From the cell containing the given text, extract its center point as [X, Y] coordinate. 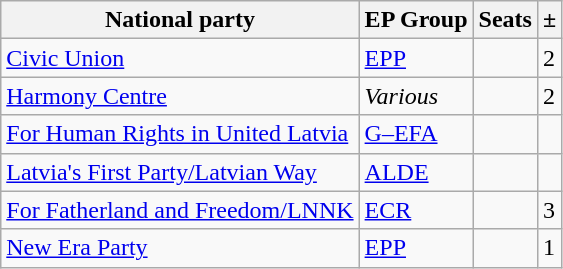
ECR [416, 210]
For Human Rights in United Latvia [180, 134]
1 [549, 248]
National party [180, 20]
Seats [505, 20]
Civic Union [180, 58]
± [549, 20]
New Era Party [180, 248]
Various [416, 96]
G–EFA [416, 134]
Latvia's First Party/Latvian Way [180, 172]
EP Group [416, 20]
3 [549, 210]
ALDE [416, 172]
For Fatherland and Freedom/LNNK [180, 210]
Harmony Centre [180, 96]
